Find where the given text appears and provide that cell's center as [X, Y] coordinate. 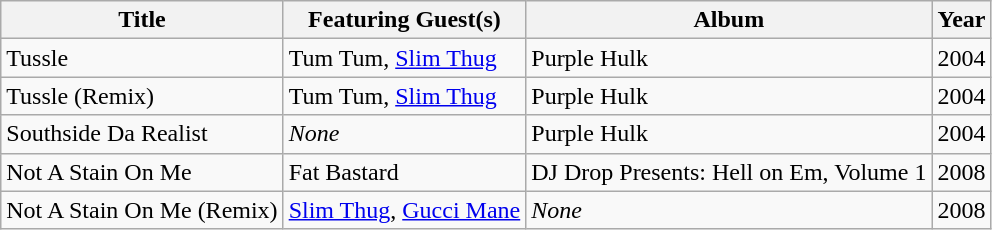
Not A Stain On Me [142, 172]
Album [729, 20]
Not A Stain On Me (Remix) [142, 210]
Fat Bastard [404, 172]
Southside Da Realist [142, 134]
Tussle (Remix) [142, 96]
DJ Drop Presents: Hell on Em, Volume 1 [729, 172]
Slim Thug, Gucci Mane [404, 210]
Year [962, 20]
Featuring Guest(s) [404, 20]
Tussle [142, 58]
Title [142, 20]
